From the cell containing the given text, extract its center point as (X, Y) coordinate. 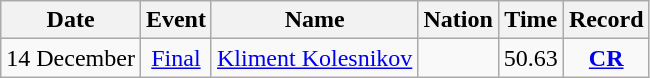
Nation (458, 20)
Kliment Kolesnikov (314, 58)
50.63 (530, 58)
Final (176, 58)
Event (176, 20)
Record (606, 20)
Date (71, 20)
Name (314, 20)
Time (530, 20)
14 December (71, 58)
CR (606, 58)
